Output the (x, y) coordinate of the center of the cell containing the given text.  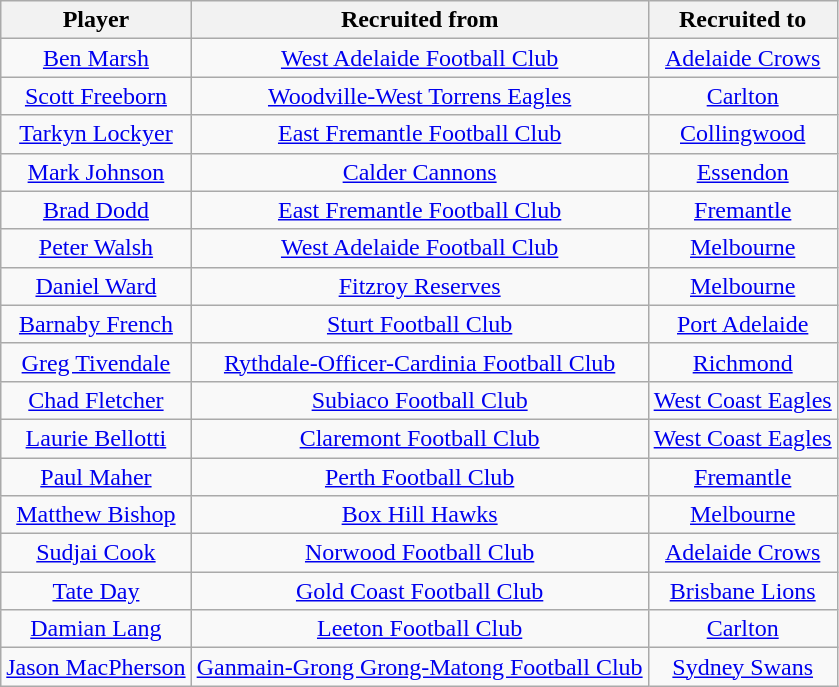
Laurie Bellotti (96, 438)
Sturt Football Club (420, 324)
Rythdale-Officer-Cardinia Football Club (420, 362)
Fitzroy Reserves (420, 286)
Chad Fletcher (96, 400)
Paul Maher (96, 477)
Barnaby French (96, 324)
Recruited from (420, 20)
Port Adelaide (742, 324)
Peter Walsh (96, 248)
Matthew Bishop (96, 515)
Scott Freeborn (96, 96)
Subiaco Football Club (420, 400)
Tate Day (96, 591)
Mark Johnson (96, 172)
Calder Cannons (420, 172)
Gold Coast Football Club (420, 591)
Brisbane Lions (742, 591)
Player (96, 20)
Brad Dodd (96, 210)
Greg Tivendale (96, 362)
Tarkyn Lockyer (96, 134)
Recruited to (742, 20)
Collingwood (742, 134)
Sudjai Cook (96, 553)
Essendon (742, 172)
Perth Football Club (420, 477)
Ben Marsh (96, 58)
Woodville-West Torrens Eagles (420, 96)
Claremont Football Club (420, 438)
Norwood Football Club (420, 553)
Damian Lang (96, 629)
Leeton Football Club (420, 629)
Ganmain-Grong Grong-Matong Football Club (420, 667)
Richmond (742, 362)
Box Hill Hawks (420, 515)
Sydney Swans (742, 667)
Jason MacPherson (96, 667)
Daniel Ward (96, 286)
